Scan for the cell matching the given text and deliver its (x, y) coordinate at center. 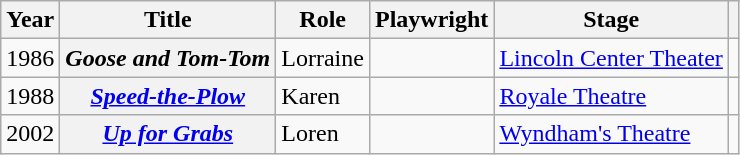
Title (168, 20)
1988 (30, 96)
Goose and Tom-Tom (168, 58)
Wyndham's Theatre (612, 134)
Karen (323, 96)
1986 (30, 58)
Lorraine (323, 58)
Stage (612, 20)
Year (30, 20)
Loren (323, 134)
Speed-the-Plow (168, 96)
2002 (30, 134)
Royale Theatre (612, 96)
Playwright (431, 20)
Role (323, 20)
Up for Grabs (168, 134)
Lincoln Center Theater (612, 58)
